Output the [X, Y] coordinate of the center of the cell containing the given text.  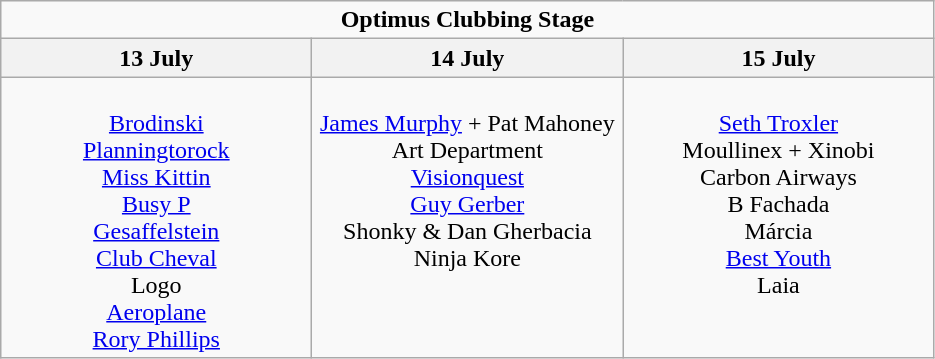
Optimus Clubbing Stage [468, 20]
15 July [778, 58]
James Murphy + Pat MahoneyArt DepartmentVisionquestGuy GerberShonky & Dan GherbaciaNinja Kore [468, 218]
BrodinskiPlanningtorockMiss KittinBusy PGesaffelsteinClub ChevalLogoAeroplaneRory Phillips [156, 218]
14 July [468, 58]
Seth TroxlerMoullinex + XinobiCarbon AirwaysB FachadaMárciaBest YouthLaia [778, 218]
13 July [156, 58]
